Search for the cell housing the specified text and yield its [x, y] center coordinate. 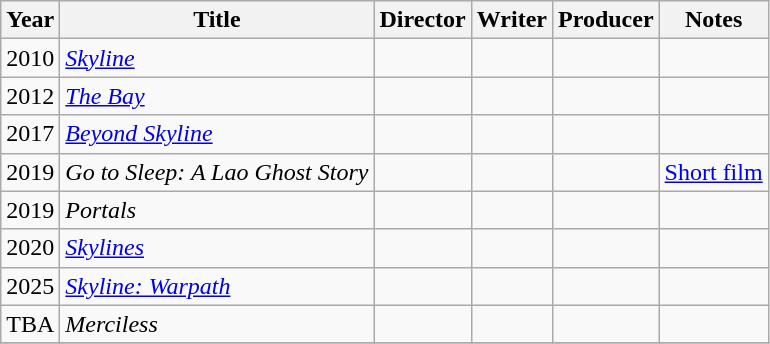
Short film [714, 172]
2025 [30, 286]
Year [30, 20]
Writer [512, 20]
Producer [606, 20]
Title [217, 20]
Director [422, 20]
2017 [30, 134]
The Bay [217, 96]
Skyline: Warpath [217, 286]
2012 [30, 96]
Skyline [217, 58]
Skylines [217, 248]
2020 [30, 248]
Beyond Skyline [217, 134]
Go to Sleep: A Lao Ghost Story [217, 172]
TBA [30, 324]
Merciless [217, 324]
2010 [30, 58]
Portals [217, 210]
Notes [714, 20]
